Provide the (X, Y) coordinate of the cell's center where the given text is located.  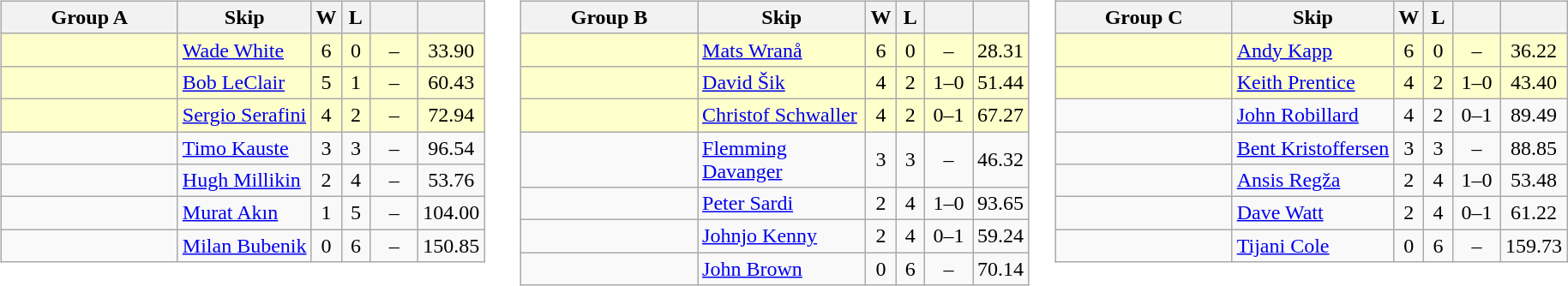
93.65 (1001, 204)
33.90 (451, 50)
51.44 (1001, 82)
Timo Kauste (244, 148)
104.00 (451, 213)
Tijani Cole (1313, 246)
59.24 (1001, 236)
89.49 (1533, 115)
Group A (89, 17)
Bob LeClair (244, 82)
Christof Schwaller (782, 115)
Mats Wranå (782, 50)
Wade White (244, 50)
John Robillard (1313, 115)
Sergio Serafini (244, 115)
46.32 (1001, 159)
Milan Bubenik (244, 246)
53.76 (451, 181)
61.22 (1533, 213)
60.43 (451, 82)
150.85 (451, 246)
Bent Kristoffersen (1313, 148)
36.22 (1533, 50)
96.54 (451, 148)
Johnjo Kenny (782, 236)
Dave Watt (1313, 213)
88.85 (1533, 148)
Group B (610, 17)
John Brown (782, 269)
159.73 (1533, 246)
Ansis Regža (1313, 181)
David Šik (782, 82)
Flemming Davanger (782, 159)
28.31 (1001, 50)
67.27 (1001, 115)
53.48 (1533, 181)
72.94 (451, 115)
70.14 (1001, 269)
Group C (1144, 17)
Murat Akın (244, 213)
Peter Sardi (782, 204)
43.40 (1533, 82)
Hugh Millikin (244, 181)
Andy Kapp (1313, 50)
Keith Prentice (1313, 82)
